Determine the [X, Y] coordinate at the center of the cell enclosing the given text.  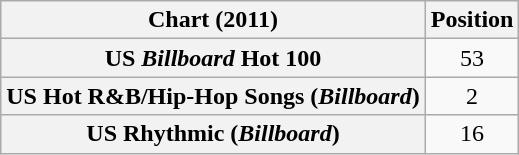
US Rhythmic (Billboard) [213, 134]
Position [472, 20]
16 [472, 134]
2 [472, 96]
US Hot R&B/Hip-Hop Songs (Billboard) [213, 96]
53 [472, 58]
US Billboard Hot 100 [213, 58]
Chart (2011) [213, 20]
